Return (X, Y) of the center of cell containing provided text 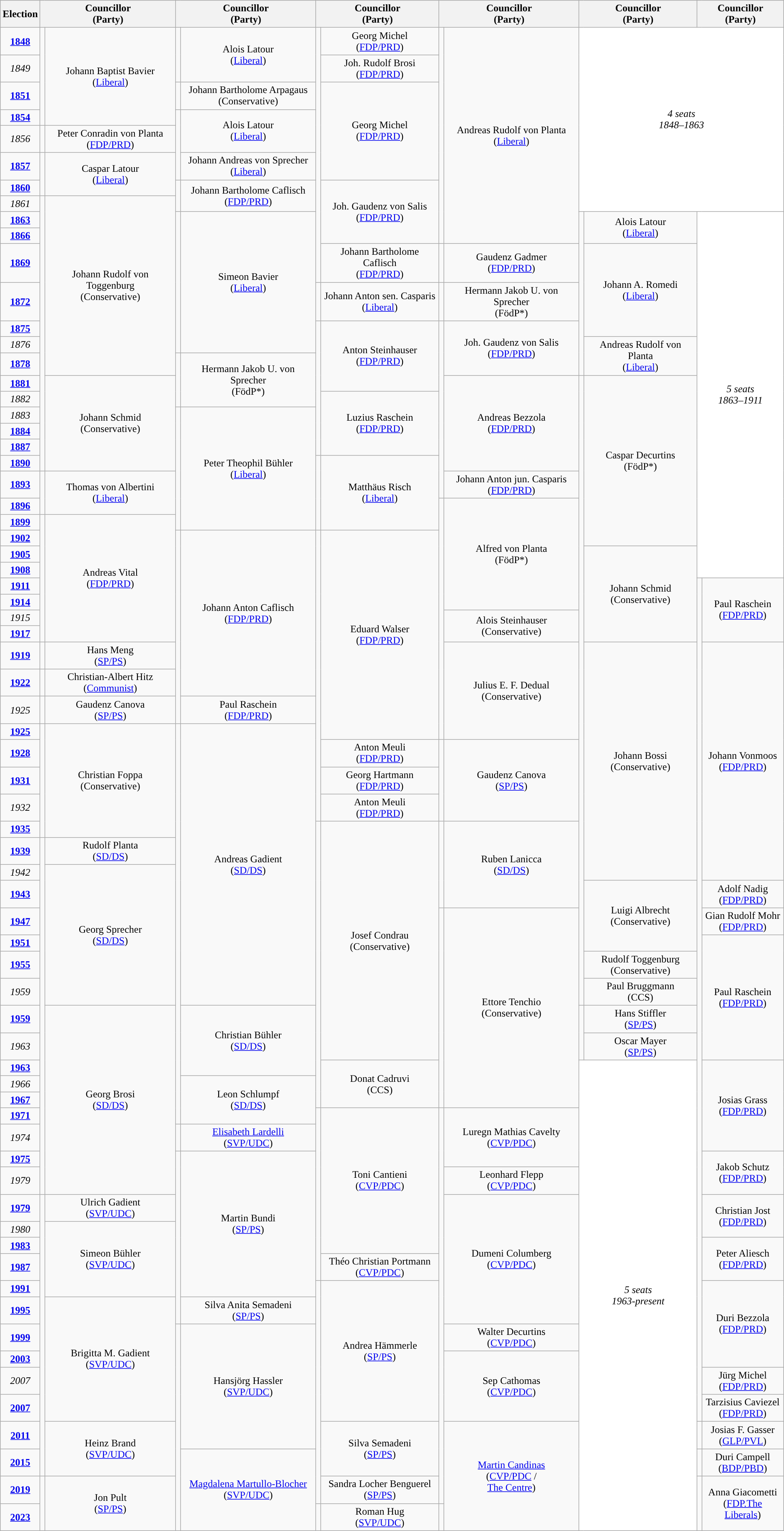
Luzius Raschein(FDP/PRD) (379, 423)
2003 (20, 1359)
1991 (20, 1288)
1905 (20, 554)
Toni Cantieni(CVP/PDC) (379, 1181)
1980 (20, 1229)
Johann Anton Caflisch(FDP/PRD) (248, 613)
1856 (20, 139)
Walter Decurtins(CVP/PDC) (511, 1337)
1911 (20, 586)
1919 (20, 655)
1902 (20, 538)
5 seats1963-present (638, 1296)
Joh. Rudolf Brosi(FDP/PRD) (379, 69)
1869 (20, 263)
Hansjörg Hassler(SVP/UDC) (248, 1386)
Jürg Michel(FDP/PRD) (743, 1381)
Jakob Schutz(FDP/PRD) (743, 1172)
Georg Sprecher(SD/DS) (111, 935)
1878 (20, 364)
1942 (20, 872)
Peter Aliesch(FDP/PRD) (743, 1259)
Johann Baptist Bavier(Liberal) (111, 76)
Anton Steinhauser(FDP/PRD) (379, 356)
1890 (20, 463)
Rudolf Toggenburg(Conservative) (641, 965)
1966 (20, 1084)
Duri Campell(BDP/PBD) (743, 1462)
1882 (20, 399)
Gaudenz Gadmer(FDP/PRD) (511, 263)
Sandra Locher Benguerel(SP/PS) (379, 1490)
1931 (20, 780)
1928 (20, 753)
Jon Pult(SP/PS) (111, 1503)
Christian-Albert Hitz(Communist) (111, 683)
1967 (20, 1100)
4 seats1848–1863 (681, 120)
1875 (20, 329)
Josias F. Gasser(GLP/PVL) (743, 1435)
1857 (20, 166)
1995 (20, 1310)
1947 (20, 921)
Martin Bundi(SP/PS) (248, 1223)
Luigi Albrecht(Conservative) (641, 915)
1932 (20, 808)
1975 (20, 1159)
Josias Grass(FDP/PRD) (743, 1105)
Rudolf Planta(SD/DS) (111, 851)
1915 (20, 618)
1943 (20, 894)
1887 (20, 447)
Johann Bossi(Conservative) (641, 761)
1848 (20, 41)
2015 (20, 1462)
1876 (20, 345)
Andrea Hämmerle(SP/PS) (379, 1351)
Georg Brosi(SD/DS) (111, 1100)
Johann Anton sen. Casparis(Liberal) (379, 302)
Luregn Mathias Cavelty(CVP/PDC) (511, 1137)
Silva Semadeni(SP/PS) (379, 1449)
1974 (20, 1137)
5 seats1863–1911 (740, 395)
Caspar Latour(Liberal) (111, 174)
1939 (20, 851)
1884 (20, 431)
Elisabeth Lardelli(SVP/UDC) (248, 1137)
1914 (20, 602)
Oscar Mayer(SP/PS) (641, 1047)
1999 (20, 1337)
1849 (20, 69)
Paul Bruggmann(CCS) (641, 992)
Johann Anton jun. Casparis(FDP/PRD) (511, 484)
1908 (20, 570)
1860 (20, 188)
Johann Vonmoos(FDP/PRD) (743, 761)
Alois Steinhauser(Conservative) (511, 626)
Tarzisius Caviezel(FDP/PRD) (743, 1408)
2019 (20, 1490)
1872 (20, 302)
Duri Bezzola(FDP/PRD) (743, 1324)
1866 (20, 235)
1861 (20, 204)
Andreas Bezzola(FDP/PRD) (511, 423)
Ruben Lanicca(SD/DS) (511, 864)
Simeon Bühler(SVP/UDC) (111, 1259)
Ulrich Gadient(SVP/UDC) (111, 1208)
Alfred von Planta(FödP*) (511, 554)
1893 (20, 484)
Caspar Decurtins(FödP*) (641, 461)
Johann A. Romedi(Liberal) (641, 290)
Magdalena Martullo-Blocher(SVP/UDC) (248, 1490)
1917 (20, 634)
Hans Meng(SP/PS) (111, 655)
Johann Bartholome Arpagaus(Conservative) (248, 96)
Election (20, 14)
1854 (20, 117)
Christian Jost(FDP/PRD) (743, 1216)
Andreas Gadient(SD/DS) (248, 865)
Dumeni Columberg(CVP/PDC) (511, 1259)
Silva Anita Semadeni(SP/PS) (248, 1310)
Josef Condrau(Conservative) (379, 941)
Georg Hartmann(FDP/PRD) (379, 780)
1983 (20, 1245)
1922 (20, 683)
Matthäus Risch(Liberal) (379, 493)
Théo Christian Portmann(CVP/PDC) (379, 1267)
Eduard Walser(FDP/PRD) (379, 635)
1971 (20, 1116)
Gian Rudolf Mohr(FDP/PRD) (743, 921)
1899 (20, 522)
1881 (20, 383)
Simeon Bavier(Liberal) (248, 282)
1851 (20, 96)
Martin Candinas(CVP/PDC /The Centre) (511, 1476)
Adolf Nadig(FDP/PRD) (743, 894)
1863 (20, 220)
Peter Conradin von Planta(FDP/PRD) (111, 139)
Johann Rudolf von Toggenburg(Conservative) (111, 285)
Leon Schlumpf(SD/DS) (248, 1100)
Roman Hug(SVP/UDC) (379, 1517)
Ettore Tenchio(Conservative) (511, 1008)
Leonhard Flepp(CVP/PDC) (511, 1181)
1951 (20, 943)
1955 (20, 965)
Christian Bühler(SD/DS) (248, 1041)
Julius E. F. Dedual(Conservative) (511, 691)
Sep Cathomas(CVP/PDC) (511, 1386)
Donat Cadruvi(CCS) (379, 1084)
Peter Theophil Bühler(Liberal) (248, 468)
Heinz Brand(SVP/UDC) (111, 1449)
Christian Foppa(Conservative) (111, 780)
1935 (20, 829)
Johann Andreas von Sprecher(Liberal) (248, 166)
Anna Giacometti(FDP.The Liberals) (743, 1503)
1896 (20, 506)
1883 (20, 415)
2023 (20, 1517)
Brigitta M. Gadient(SVP/UDC) (111, 1359)
1987 (20, 1267)
Thomas von Albertini(Liberal) (111, 493)
Hans Stiffler(SP/PS) (641, 1019)
2011 (20, 1435)
Andreas Vital(FDP/PRD) (111, 578)
